Locate the cell with the specified text and output its (X, Y) center coordinate. 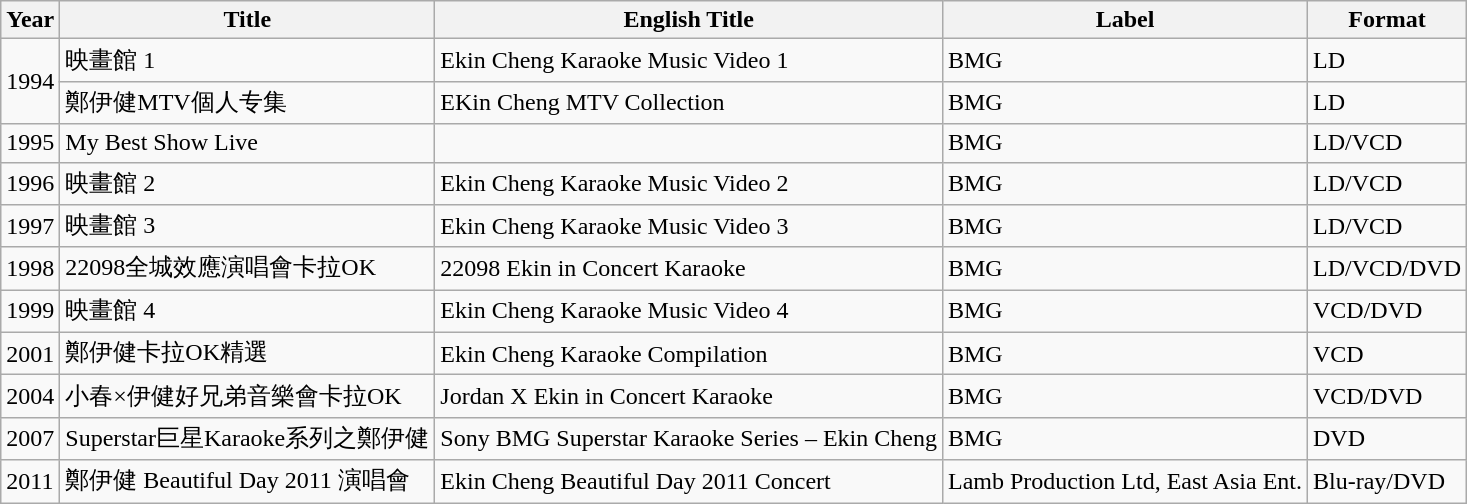
1999 (30, 312)
EKin Cheng MTV Collection (689, 102)
鄭伊健 Beautiful Day 2011 演唱會 (248, 482)
LD/VCD/DVD (1386, 268)
映畫館 3 (248, 226)
22098 Ekin in Concert Karaoke (689, 268)
22098全城效應演唱會卡拉OK (248, 268)
Ekin Cheng Karaoke Music Video 4 (689, 312)
My Best Show Live (248, 143)
Label (1124, 20)
Ekin Cheng Karaoke Music Video 3 (689, 226)
1996 (30, 184)
Format (1386, 20)
Title (248, 20)
Superstar巨星Karaoke系列之鄭伊健 (248, 438)
Ekin Cheng Karaoke Music Video 2 (689, 184)
鄭伊健MTV個人专集 (248, 102)
Ekin Cheng Beautiful Day 2011 Concert (689, 482)
VCD (1386, 354)
2001 (30, 354)
Blu-ray/DVD (1386, 482)
Lamb Production Ltd, East Asia Ent. (1124, 482)
小春×伊健好兄弟音樂會卡拉OK (248, 396)
DVD (1386, 438)
鄭伊健卡拉OK精選 (248, 354)
1998 (30, 268)
1997 (30, 226)
1995 (30, 143)
2011 (30, 482)
Ekin Cheng Karaoke Music Video 1 (689, 60)
2004 (30, 396)
2007 (30, 438)
1994 (30, 82)
Ekin Cheng Karaoke Compilation (689, 354)
English Title (689, 20)
映畫館 2 (248, 184)
Sony BMG Superstar Karaoke Series – Ekin Cheng (689, 438)
Jordan X Ekin in Concert Karaoke (689, 396)
映畫館 4 (248, 312)
映畫館 1 (248, 60)
Year (30, 20)
